Scan for the cell matching the given text and deliver its [X, Y] coordinate at center. 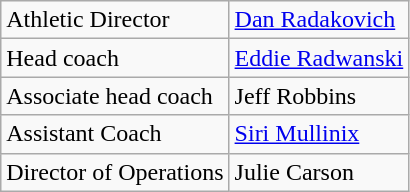
Julie Carson [319, 172]
Director of Operations [115, 172]
Associate head coach [115, 96]
Siri Mullinix [319, 134]
Jeff Robbins [319, 96]
Dan Radakovich [319, 20]
Assistant Coach [115, 134]
Head coach [115, 58]
Athletic Director [115, 20]
Eddie Radwanski [319, 58]
